Identify which cell holds the provided text, then report its [X, Y] central coordinate. 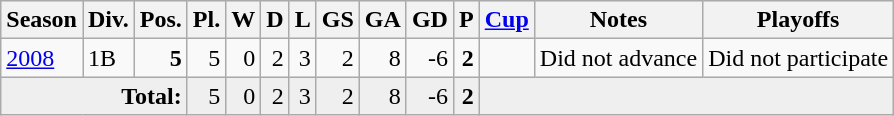
Total: [94, 96]
1B [108, 58]
Pl. [206, 20]
GS [338, 20]
P [466, 20]
2008 [42, 58]
Div. [108, 20]
D [275, 20]
L [302, 20]
GA [382, 20]
Playoffs [798, 20]
W [244, 20]
Notes [618, 20]
Season [42, 20]
Cup [506, 20]
Did not advance [618, 58]
Did not participate [798, 58]
GD [430, 20]
Pos. [160, 20]
